Return the [X, Y] coordinate for the center point of the cell that contains the specified text.  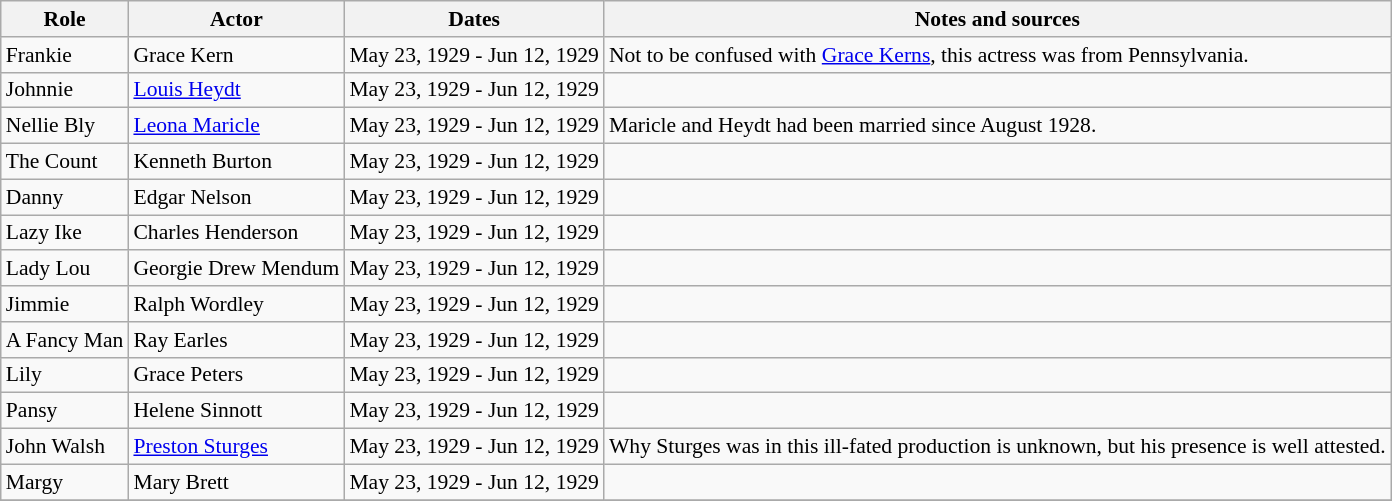
Lily [65, 375]
The Count [65, 162]
Grace Kern [236, 55]
Helene Sinnott [236, 411]
Jimmie [65, 304]
Margy [65, 482]
Edgar Nelson [236, 197]
Frankie [65, 55]
Grace Peters [236, 375]
Leona Maricle [236, 126]
Ralph Wordley [236, 304]
Lady Lou [65, 269]
Preston Sturges [236, 447]
Ray Earles [236, 340]
Actor [236, 19]
Lazy Ike [65, 233]
Danny [65, 197]
Role [65, 19]
Why Sturges was in this ill-fated production is unknown, but his presence is well attested. [998, 447]
Maricle and Heydt had been married since August 1928. [998, 126]
Pansy [65, 411]
John Walsh [65, 447]
Notes and sources [998, 19]
Charles Henderson [236, 233]
Georgie Drew Mendum [236, 269]
Nellie Bly [65, 126]
Mary Brett [236, 482]
Not to be confused with Grace Kerns, this actress was from Pennsylvania. [998, 55]
Kenneth Burton [236, 162]
Johnnie [65, 90]
A Fancy Man [65, 340]
Dates [474, 19]
Louis Heydt [236, 90]
